Pinpoint the cell where the given text exists, returning its (x, y) midpoint coordinate. 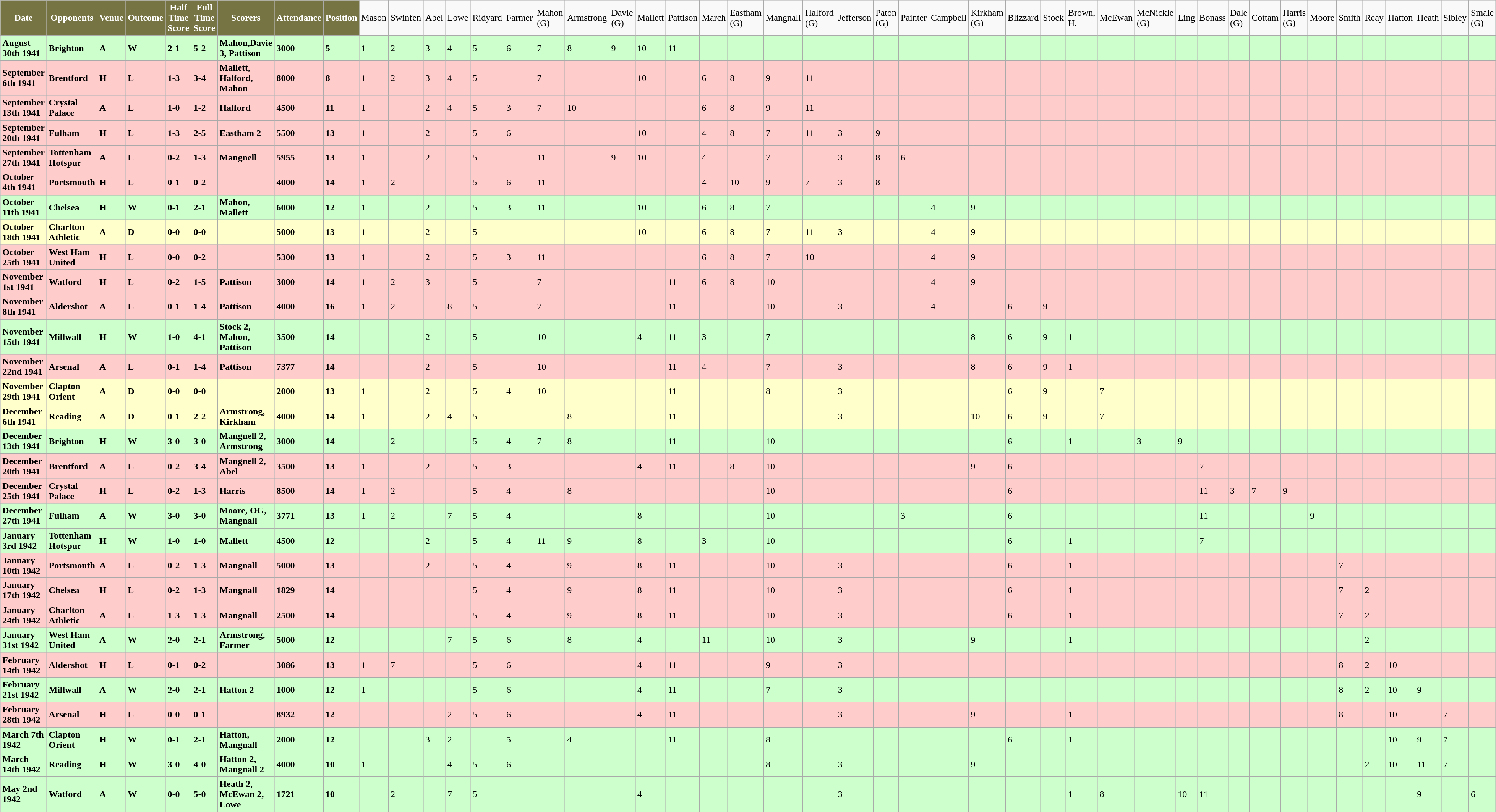
Kirkham (G) (987, 18)
December 6th 1941 (24, 416)
Hatton (1400, 18)
McNickle (G) (1156, 18)
8500 (299, 491)
March (714, 18)
1721 (299, 794)
5-0 (204, 794)
December 25th 1941 (24, 491)
5500 (299, 133)
Position (341, 18)
March 7th 1942 (24, 739)
Cottam (1265, 18)
Smith (1350, 18)
Half Time Score (178, 18)
Heath 2, McEwan 2, Lowe (246, 794)
16 (341, 306)
Mangnell 2, Armstrong (246, 442)
Armstrong (587, 18)
Ling (1186, 18)
Abel (434, 18)
Moore, OG, Mangnall (246, 516)
November 1st 1941 (24, 282)
February 21st 1942 (24, 690)
Harris (G) (1295, 18)
3086 (299, 665)
Mallett, Halford, Mahon (246, 78)
2-2 (204, 416)
Armstrong, Farmer (246, 640)
February 14th 1942 (24, 665)
Blizzard (1023, 18)
5300 (299, 257)
Harris (246, 491)
Bonass (1212, 18)
December 13th 1941 (24, 442)
Mason (374, 18)
Armstrong, Kirkham (246, 416)
October 11th 1941 (24, 207)
November 15th 1941 (24, 337)
January 31st 1942 (24, 640)
1-5 (204, 282)
Ridyard (487, 18)
September 13th 1941 (24, 108)
January 3rd 1942 (24, 541)
4-1 (204, 337)
Halford (G) (819, 18)
October 18th 1941 (24, 232)
5-2 (204, 48)
Opponents (72, 18)
Full Time Score (204, 18)
Heath (1428, 18)
January 17th 1942 (24, 590)
Farmer (519, 18)
Sibley (1455, 18)
November 29th 1941 (24, 392)
Date (24, 18)
Reay (1374, 18)
May 2nd 1942 (24, 794)
Swinfen (406, 18)
6000 (299, 207)
8000 (299, 78)
Halford (246, 108)
Mahon,Davie 3, Pattison (246, 48)
McEwan (1116, 18)
January 10th 1942 (24, 565)
November 22nd 1941 (24, 367)
Brown, H. (1081, 18)
Scorers (246, 18)
September 27th 1941 (24, 157)
Davie (G) (622, 18)
5955 (299, 157)
Venue (111, 18)
January 24th 1942 (24, 615)
3771 (299, 516)
Mangnell (246, 157)
2-5 (204, 133)
Painter (914, 18)
Mahon (G) (550, 18)
Stock 2, Mahon, Pattison (246, 337)
March 14th 1942 (24, 765)
Stock (1054, 18)
Jefferson (854, 18)
Mangnell 2, Abel (246, 466)
February 28th 1942 (24, 714)
1-2 (204, 108)
Smale (G) (1483, 18)
Attendance (299, 18)
December 20th 1941 (24, 466)
Mahon, Mallett (246, 207)
Moore (1322, 18)
Hatton 2 (246, 690)
7377 (299, 367)
Outcome (146, 18)
August 30th 1941 (24, 48)
September 6th 1941 (24, 78)
4-0 (204, 765)
December 27th 1941 (24, 516)
Eastham 2 (246, 133)
Paton (G) (886, 18)
1000 (299, 690)
Lowe (458, 18)
Hatton 2, Mangnall 2 (246, 765)
8932 (299, 714)
October 25th 1941 (24, 257)
October 4th 1941 (24, 183)
Dale (G) (1238, 18)
November 8th 1941 (24, 306)
September 20th 1941 (24, 133)
Eastham (G) (746, 18)
Hatton, Mangnall (246, 739)
1829 (299, 590)
Campbell (949, 18)
2500 (299, 615)
